Detect which cell encompasses the target text, then output its [x, y] center coordinate. 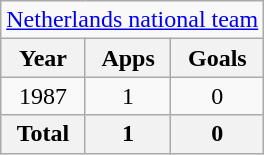
Goals [218, 58]
Apps [128, 58]
Year [43, 58]
Total [43, 134]
1987 [43, 96]
Netherlands national team [132, 20]
